Return (x, y) of the center of cell containing provided text 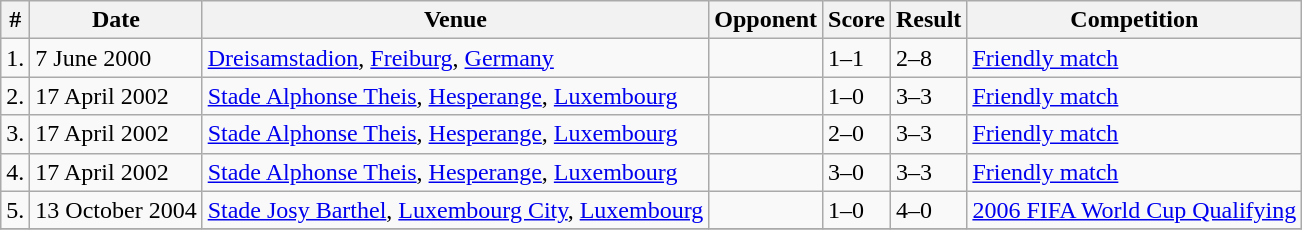
Opponent (766, 20)
Dreisamstadion, Freiburg, Germany (456, 58)
2006 FIFA World Cup Qualifying (1134, 210)
2–0 (857, 134)
5. (16, 210)
3–0 (857, 172)
Date (116, 20)
13 October 2004 (116, 210)
1. (16, 58)
2. (16, 96)
Score (857, 20)
4. (16, 172)
Venue (456, 20)
7 June 2000 (116, 58)
Result (928, 20)
# (16, 20)
Competition (1134, 20)
1–1 (857, 58)
Stade Josy Barthel, Luxembourg City, Luxembourg (456, 210)
3. (16, 134)
2–8 (928, 58)
4–0 (928, 210)
